Provide the (x, y) coordinate of the cell's center where the given text is located.  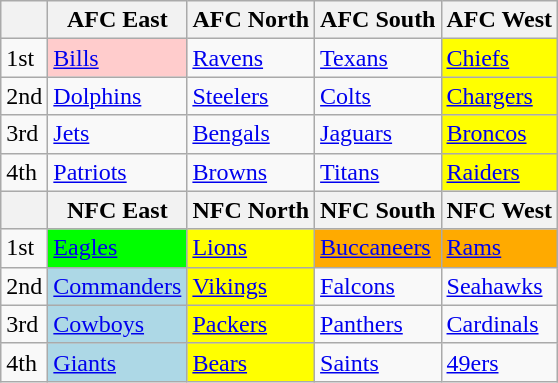
Texans (378, 58)
Steelers (251, 96)
AFC South (378, 20)
NFC West (500, 210)
Commanders (118, 286)
Lions (251, 248)
Buccaneers (378, 248)
AFC North (251, 20)
Broncos (500, 134)
AFC East (118, 20)
NFC North (251, 210)
Giants (118, 362)
NFC East (118, 210)
Chiefs (500, 58)
Patriots (118, 172)
Dolphins (118, 96)
Rams (500, 248)
Titans (378, 172)
Cardinals (500, 324)
Bears (251, 362)
Bills (118, 58)
NFC South (378, 210)
Raiders (500, 172)
Browns (251, 172)
Bengals (251, 134)
AFC West (500, 20)
Packers (251, 324)
Jaguars (378, 134)
Eagles (118, 248)
Seahawks (500, 286)
Colts (378, 96)
Jets (118, 134)
Saints (378, 362)
Cowboys (118, 324)
Vikings (251, 286)
49ers (500, 362)
Chargers (500, 96)
Panthers (378, 324)
Falcons (378, 286)
Ravens (251, 58)
